Detect which cell encompasses the target text, then output its [X, Y] center coordinate. 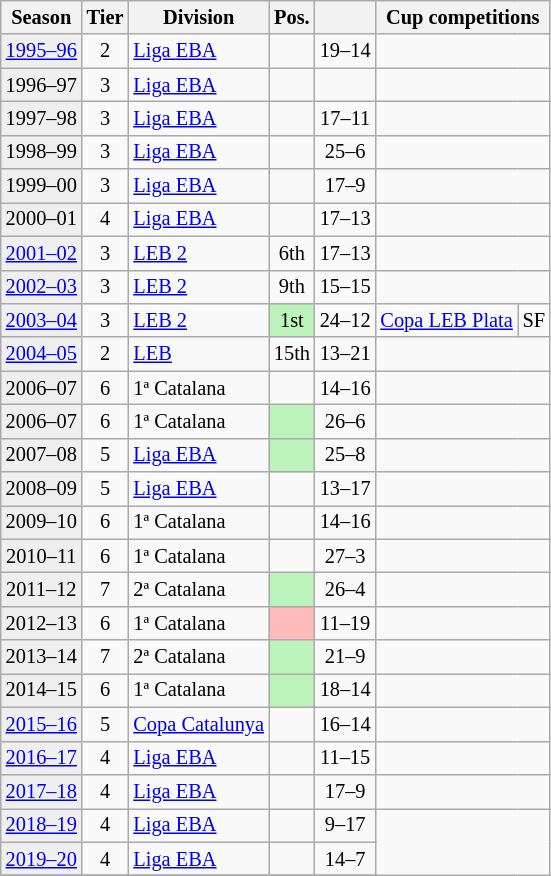
2013–14 [42, 657]
2011–12 [42, 589]
2014–15 [42, 690]
9th [292, 287]
25–8 [346, 455]
Copa Catalunya [198, 724]
2002–03 [42, 287]
2009–10 [42, 522]
17–11 [346, 118]
15–15 [346, 287]
2019–20 [42, 859]
16–14 [346, 724]
26–6 [346, 421]
1995–96 [42, 51]
2008–09 [42, 489]
2018–19 [42, 825]
Copa LEB Plata [446, 320]
2010–11 [42, 556]
1998–99 [42, 152]
2015–16 [42, 724]
2000–01 [42, 219]
2012–13 [42, 623]
18–14 [346, 690]
11–19 [346, 623]
2016–17 [42, 758]
13–17 [346, 489]
SF [534, 320]
9–17 [346, 825]
24–12 [346, 320]
2017–18 [42, 791]
2003–04 [42, 320]
2001–02 [42, 253]
11–15 [346, 758]
27–3 [346, 556]
Cup competitions [462, 17]
1996–97 [42, 85]
21–9 [346, 657]
2004–05 [42, 354]
13–21 [346, 354]
Pos. [292, 17]
15th [292, 354]
6th [292, 253]
Tier [106, 17]
2007–08 [42, 455]
Division [198, 17]
Season [42, 17]
26–4 [346, 589]
1997–98 [42, 118]
19–14 [346, 51]
1999–00 [42, 186]
1st [292, 320]
LEB [198, 354]
25–6 [346, 152]
14–7 [346, 859]
